Find where the given text appears and provide that cell's center as [X, Y] coordinate. 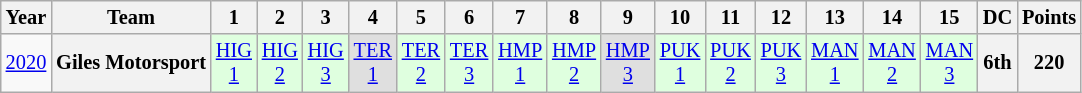
9 [628, 17]
Year [26, 17]
6th [998, 63]
HIG1 [234, 63]
HMP2 [574, 63]
HIG2 [280, 63]
PUK2 [730, 63]
PUK3 [781, 63]
TER1 [373, 63]
TER3 [469, 63]
10 [680, 17]
12 [781, 17]
220 [1049, 63]
1 [234, 17]
MAN2 [892, 63]
Points [1049, 17]
DC [998, 17]
TER2 [421, 63]
3 [326, 17]
13 [834, 17]
MAN1 [834, 63]
HMP1 [520, 63]
Giles Motorsport [131, 63]
PUK1 [680, 63]
Team [131, 17]
5 [421, 17]
15 [950, 17]
2020 [26, 63]
MAN3 [950, 63]
HIG3 [326, 63]
2 [280, 17]
4 [373, 17]
6 [469, 17]
HMP3 [628, 63]
8 [574, 17]
7 [520, 17]
14 [892, 17]
11 [730, 17]
